Scan for the cell matching the given text and deliver its (x, y) coordinate at center. 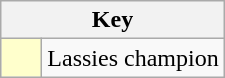
Key (112, 20)
Lassies champion (133, 58)
